Detect which cell encompasses the target text, then output its [x, y] center coordinate. 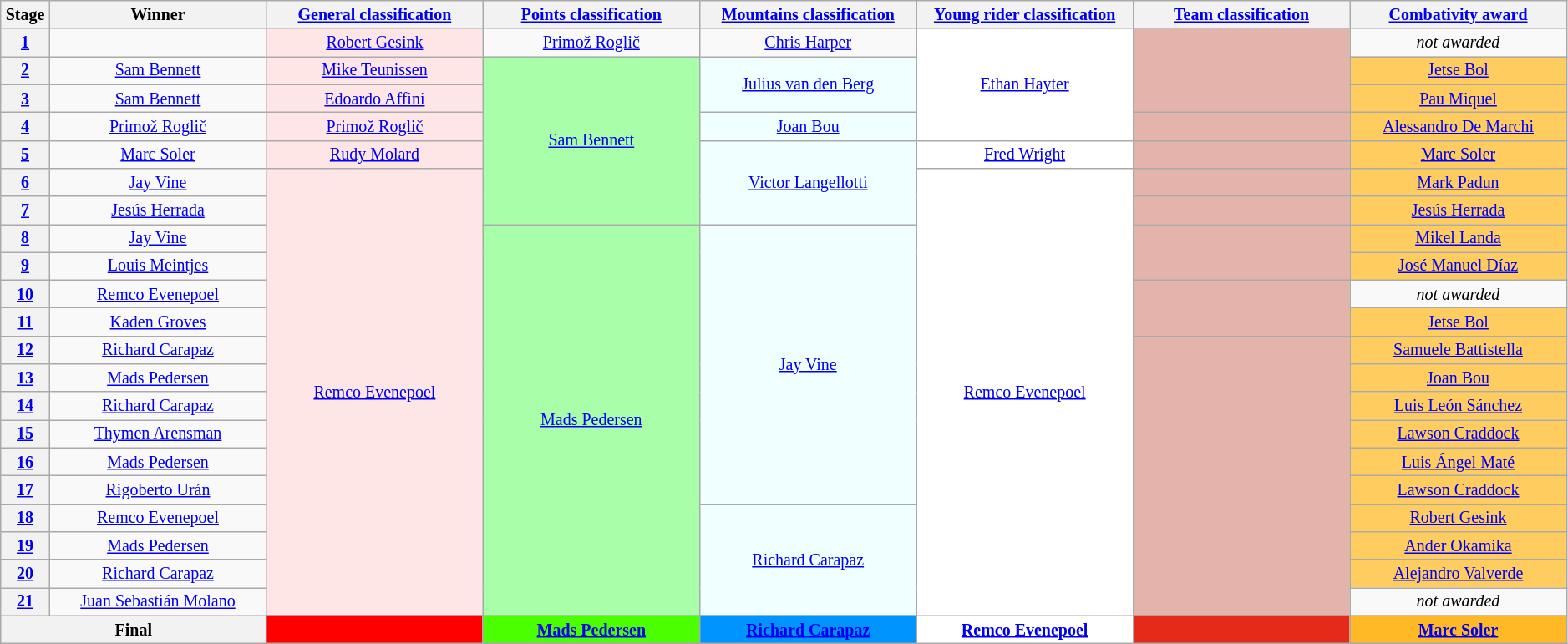
Stage [25, 15]
Julius van den Berg [809, 85]
12 [25, 351]
Luis León Sánchez [1459, 406]
General classification [374, 15]
5 [25, 154]
Rudy Molard [374, 154]
7 [25, 210]
Alejandro Valverde [1459, 573]
Kaden Groves [157, 322]
Mark Padun [1459, 182]
Winner [157, 15]
Young rider classification [1024, 15]
Fred Wright [1024, 154]
Ethan Hayter [1024, 85]
19 [25, 546]
16 [25, 463]
Combativity award [1459, 15]
Mikel Landa [1459, 239]
Alessandro De Marchi [1459, 127]
Luis Ángel Maté [1459, 463]
6 [25, 182]
Mountains classification [809, 15]
2 [25, 70]
Juan Sebastián Molano [157, 601]
Louis Meintjes [157, 266]
14 [25, 406]
José Manuel Díaz [1459, 266]
Ander Okamika [1459, 546]
Final [134, 630]
Edoardo Affini [374, 99]
Victor Langellotti [809, 182]
20 [25, 573]
17 [25, 489]
18 [25, 518]
1 [25, 43]
Mike Teunissen [374, 70]
Points classification [591, 15]
15 [25, 434]
13 [25, 378]
Team classification [1241, 15]
9 [25, 266]
Thymen Arensman [157, 434]
Pau Miquel [1459, 99]
Samuele Battistella [1459, 351]
21 [25, 601]
Rigoberto Urán [157, 489]
8 [25, 239]
4 [25, 127]
10 [25, 294]
3 [25, 99]
Chris Harper [809, 43]
11 [25, 322]
